Return the (X, Y) coordinate for the center point of the cell that contains the specified text.  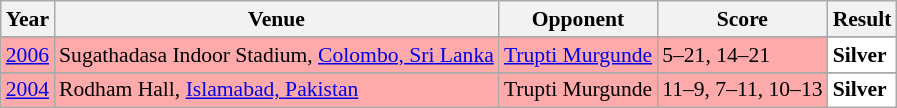
Sugathadasa Indoor Stadium, Colombo, Sri Lanka (276, 55)
Opponent (578, 19)
Year (28, 19)
5–21, 14–21 (742, 55)
2004 (28, 90)
11–9, 7–11, 10–13 (742, 90)
Venue (276, 19)
Result (862, 19)
Score (742, 19)
Rodham Hall, Islamabad, Pakistan (276, 90)
2006 (28, 55)
